Return the [X, Y] coordinate for the center point of the cell that contains the specified text.  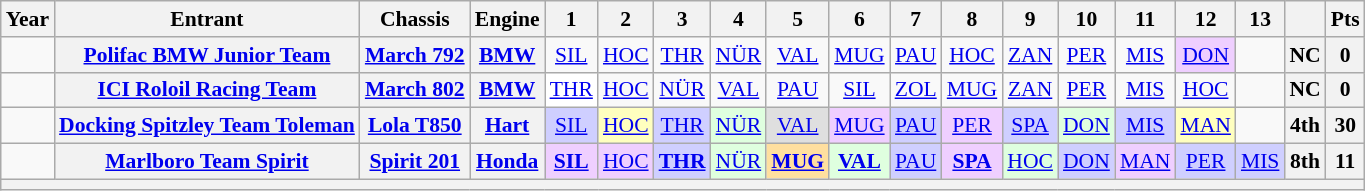
5 [798, 19]
7 [916, 19]
10 [1086, 19]
12 [1206, 19]
30 [1346, 126]
8 [972, 19]
ICI Roloil Racing Team [207, 90]
Hart [508, 126]
Year [28, 19]
4 [739, 19]
4th [1304, 126]
ZOL [916, 90]
Engine [508, 19]
Marlboro Team Spirit [207, 162]
1 [572, 19]
Polifac BMW Junior Team [207, 55]
March 792 [415, 55]
Entrant [207, 19]
Spirit 201 [415, 162]
Lola T850 [415, 126]
Chassis [415, 19]
March 802 [415, 90]
9 [1030, 19]
13 [1260, 19]
Pts [1346, 19]
Honda [508, 162]
2 [626, 19]
Docking Spitzley Team Toleman [207, 126]
6 [860, 19]
3 [682, 19]
8th [1304, 162]
